Scan for the cell matching the given text and deliver its [x, y] coordinate at center. 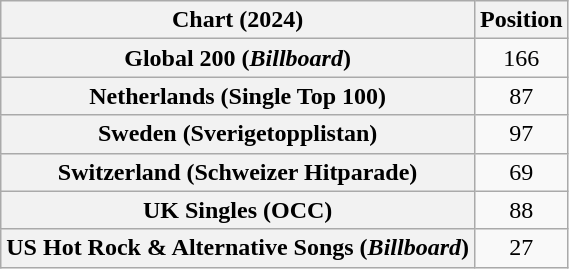
166 [521, 58]
US Hot Rock & Alternative Songs (Billboard) [238, 248]
87 [521, 96]
Chart (2024) [238, 20]
27 [521, 248]
88 [521, 210]
Switzerland (Schweizer Hitparade) [238, 172]
Sweden (Sverigetopplistan) [238, 134]
97 [521, 134]
Netherlands (Single Top 100) [238, 96]
Global 200 (Billboard) [238, 58]
UK Singles (OCC) [238, 210]
69 [521, 172]
Position [521, 20]
